Find where the given text appears and provide that cell's center as (x, y) coordinate. 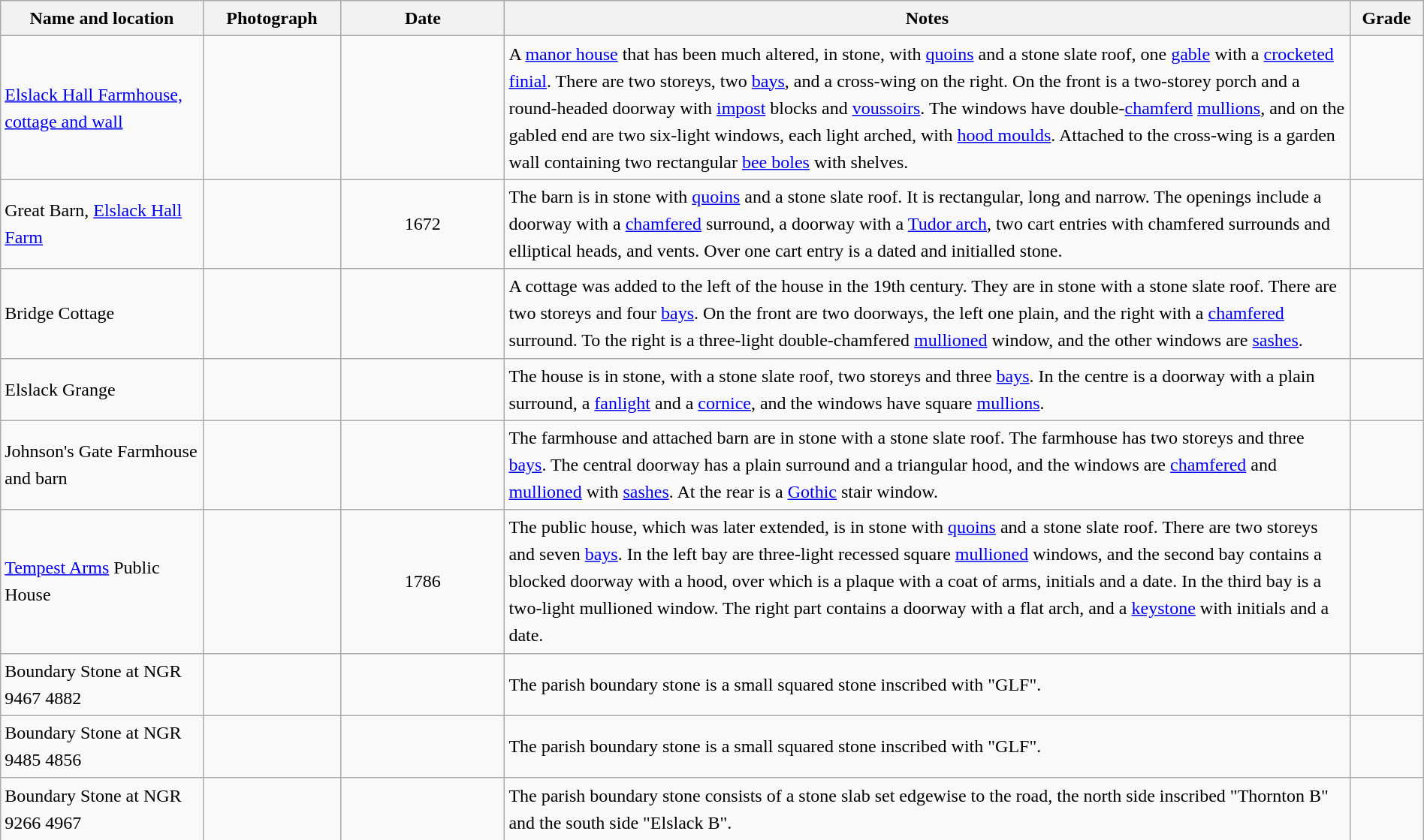
Boundary Stone at NGR 9266 4967 (102, 809)
Elslack Hall Farmhouse, cottage and wall (102, 108)
Photograph (272, 18)
The parish boundary stone consists of a stone slab set edgewise to the road, the north side inscribed "Thornton B" and the south side "Elslack B". (927, 809)
Tempest Arms Public House (102, 581)
1672 (423, 224)
Great Barn, Elslack Hall Farm (102, 224)
Elslack Grange (102, 389)
Bridge Cottage (102, 314)
Grade (1386, 18)
Boundary Stone at NGR 9467 4882 (102, 685)
Johnson's Gate Farmhouse and barn (102, 465)
1786 (423, 581)
Boundary Stone at NGR 9485 4856 (102, 746)
Date (423, 18)
Name and location (102, 18)
Notes (927, 18)
